Identify which cell holds the provided text, then report its [x, y] central coordinate. 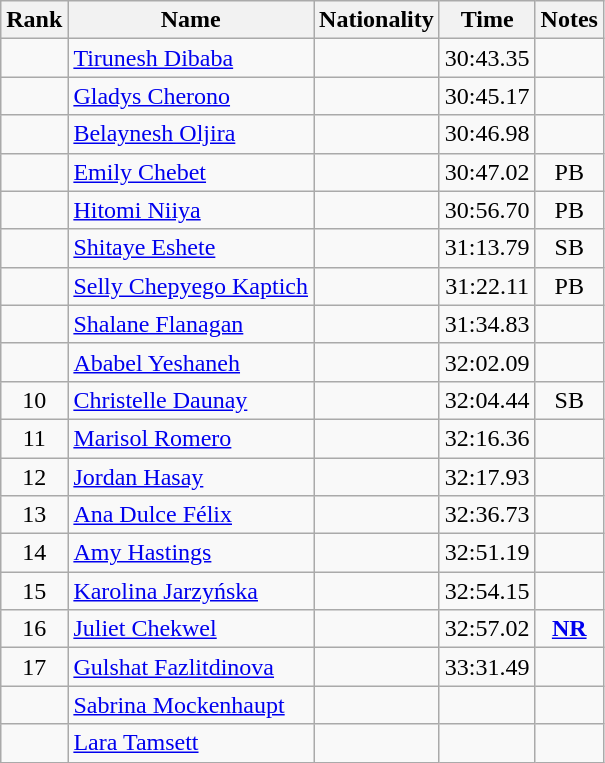
15 [34, 591]
32:02.09 [487, 362]
31:34.83 [487, 324]
14 [34, 553]
33:31.49 [487, 667]
Hitomi Niiya [191, 210]
32:17.93 [487, 477]
31:22.11 [487, 286]
Selly Chepyego Kaptich [191, 286]
Belaynesh Oljira [191, 134]
Lara Tamsett [191, 743]
30:46.98 [487, 134]
NR [569, 629]
12 [34, 477]
Name [191, 20]
32:16.36 [487, 438]
32:54.15 [487, 591]
13 [34, 515]
Amy Hastings [191, 553]
Sabrina Mockenhaupt [191, 705]
Karolina Jarzyńska [191, 591]
Tirunesh Dibaba [191, 58]
Time [487, 20]
11 [34, 438]
32:57.02 [487, 629]
Ana Dulce Félix [191, 515]
30:47.02 [487, 172]
10 [34, 400]
30:56.70 [487, 210]
32:04.44 [487, 400]
Shitaye Eshete [191, 248]
17 [34, 667]
Notes [569, 20]
Christelle Daunay [191, 400]
30:43.35 [487, 58]
31:13.79 [487, 248]
Emily Chebet [191, 172]
32:51.19 [487, 553]
Jordan Hasay [191, 477]
Rank [34, 20]
Gulshat Fazlitdinova [191, 667]
30:45.17 [487, 96]
Gladys Cherono [191, 96]
Juliet Chekwel [191, 629]
Ababel Yeshaneh [191, 362]
Marisol Romero [191, 438]
Nationality [377, 20]
Shalane Flanagan [191, 324]
16 [34, 629]
32:36.73 [487, 515]
